Capture the cell that displays the provided text and extract its (X, Y) central coordinate. 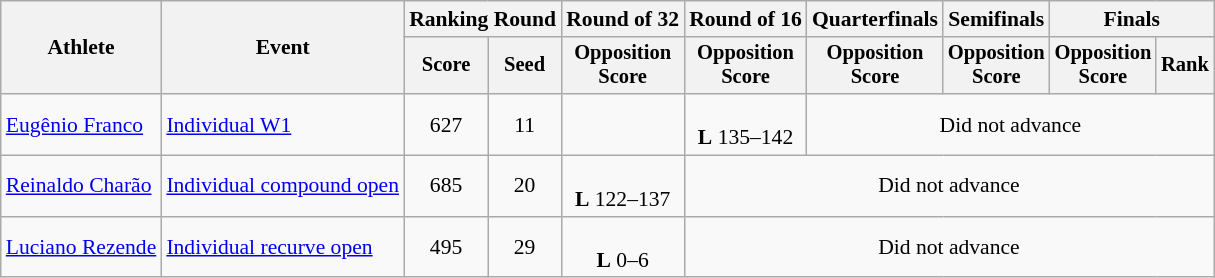
Ranking Round (482, 19)
29 (524, 248)
Individual W1 (282, 124)
Athlete (82, 48)
685 (446, 186)
627 (446, 124)
11 (524, 124)
Round of 16 (746, 19)
L 0–6 (622, 248)
Luciano Rezende (82, 248)
Quarterfinals (875, 19)
Score (446, 66)
Individual recurve open (282, 248)
Reinaldo Charão (82, 186)
20 (524, 186)
Event (282, 48)
Individual compound open (282, 186)
L 135–142 (746, 124)
Round of 32 (622, 19)
Eugênio Franco (82, 124)
Finals (1132, 19)
495 (446, 248)
Semifinals (996, 19)
Rank (1185, 66)
L 122–137 (622, 186)
Seed (524, 66)
